Return the (x, y) coordinate for the center point of the cell that contains the specified text.  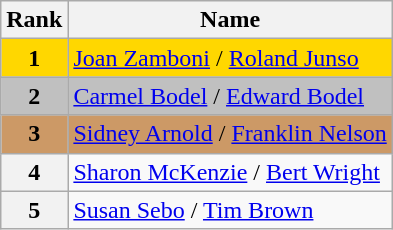
2 (34, 96)
3 (34, 134)
5 (34, 210)
Rank (34, 20)
1 (34, 58)
Susan Sebo / Tim Brown (230, 210)
Sharon McKenzie / Bert Wright (230, 172)
4 (34, 172)
Name (230, 20)
Joan Zamboni / Roland Junso (230, 58)
Carmel Bodel / Edward Bodel (230, 96)
Sidney Arnold / Franklin Nelson (230, 134)
